Pinpoint the cell where the given text exists, returning its [X, Y] midpoint coordinate. 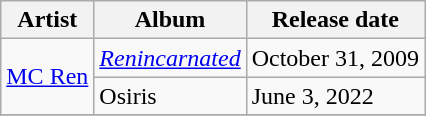
Osiris [170, 96]
October 31, 2009 [335, 58]
June 3, 2022 [335, 96]
Renincarnated [170, 58]
MC Ren [48, 77]
Album [170, 20]
Artist [48, 20]
Release date [335, 20]
